Search for the cell housing the specified text and yield its [X, Y] center coordinate. 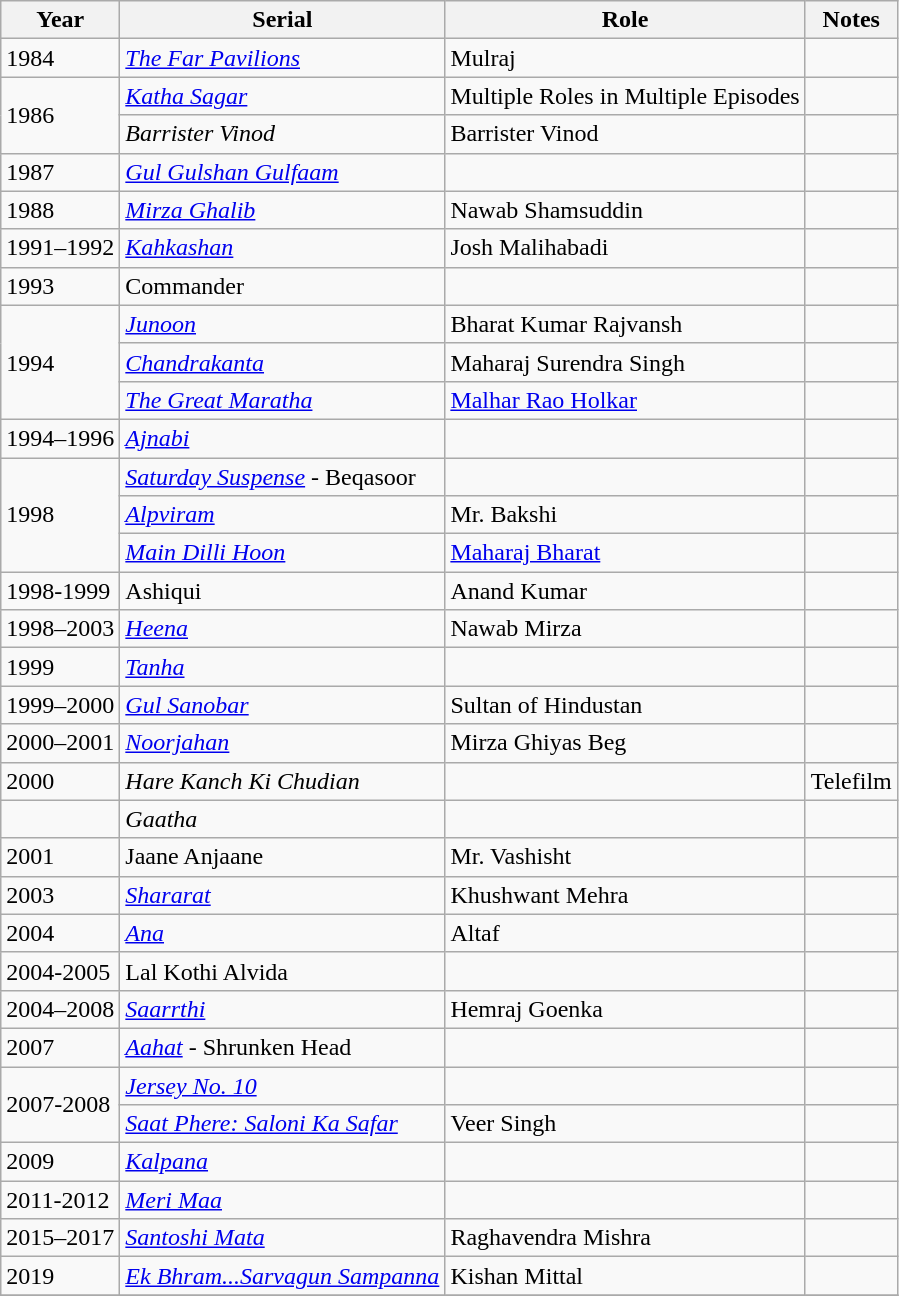
Noorjahan [282, 743]
Josh Malihabadi [625, 248]
Chandrakanta [282, 362]
1998 [60, 515]
Gul Sanobar [282, 705]
Saturday Suspense - Beqasoor [282, 477]
Maharaj Surendra Singh [625, 362]
Aahat - Shrunken Head [282, 1047]
Nawab Shamsuddin [625, 210]
Kalpana [282, 1162]
Hemraj Goenka [625, 1009]
2001 [60, 857]
1991–1992 [60, 248]
Shararat [282, 895]
Mirza Ghalib [282, 210]
Veer Singh [625, 1124]
Meri Maa [282, 1200]
Mr. Bakshi [625, 515]
Malhar Rao Holkar [625, 400]
2004 [60, 933]
1998–2003 [60, 629]
Junoon [282, 324]
Mirza Ghiyas Beg [625, 743]
Gul Gulshan Gulfaam [282, 172]
2009 [60, 1162]
Saat Phere: Saloni Ka Safar [282, 1124]
Gaatha [282, 819]
1987 [60, 172]
Ajnabi [282, 438]
Ek Bhram...Sarvagun Sampanna [282, 1276]
Lal Kothi Alvida [282, 971]
The Great Maratha [282, 400]
2003 [60, 895]
Jaane Anjaane [282, 857]
Ana [282, 933]
Mr. Vashisht [625, 857]
Mulraj [625, 58]
Telefilm [851, 781]
Sultan of Hindustan [625, 705]
2000–2001 [60, 743]
2015–2017 [60, 1238]
1998-1999 [60, 591]
1999 [60, 667]
Saarrthi [282, 1009]
Hare Kanch Ki Chudian [282, 781]
1999–2000 [60, 705]
The Far Pavilions [282, 58]
Katha Sagar [282, 96]
Year [60, 20]
2007 [60, 1047]
Kishan Mittal [625, 1276]
Role [625, 20]
Maharaj Bharat [625, 553]
Multiple Roles in Multiple Episodes [625, 96]
2004–2008 [60, 1009]
1984 [60, 58]
Kahkashan [282, 248]
Bharat Kumar Rajvansh [625, 324]
Nawab Mirza [625, 629]
Commander [282, 286]
2000 [60, 781]
2011-2012 [60, 1200]
Jersey No. 10 [282, 1085]
2007-2008 [60, 1104]
Santoshi Mata [282, 1238]
Ashiqui [282, 591]
Alpviram [282, 515]
1988 [60, 210]
1994–1996 [60, 438]
Tanha [282, 667]
1986 [60, 115]
2004-2005 [60, 971]
2019 [60, 1276]
Raghavendra Mishra [625, 1238]
1994 [60, 362]
Main Dilli Hoon [282, 553]
Anand Kumar [625, 591]
Heena [282, 629]
Notes [851, 20]
Altaf [625, 933]
Serial [282, 20]
1993 [60, 286]
Khushwant Mehra [625, 895]
